Pinpoint the cell where the given text exists, returning its [x, y] midpoint coordinate. 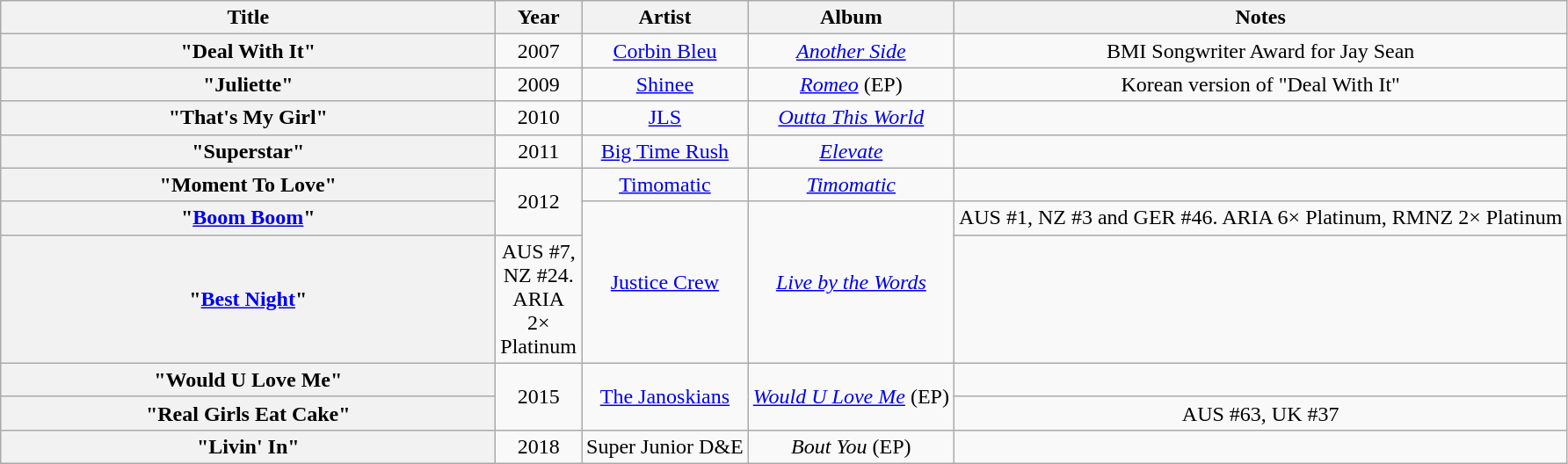
Title [248, 18]
Romeo (EP) [851, 84]
"Moment To Love" [248, 185]
Would U Love Me (EP) [851, 396]
Artist [665, 18]
AUS #63, UK #37 [1260, 413]
Elevate [851, 151]
"Deal With It" [248, 51]
2012 [539, 201]
Corbin Bleu [665, 51]
Album [851, 18]
2009 [539, 84]
"Boom Boom" [248, 218]
Live by the Words [851, 282]
"That's My Girl" [248, 118]
Outta This World [851, 118]
Korean version of "Deal With It" [1260, 84]
2011 [539, 151]
The Janoskians [665, 396]
"Juliette" [248, 84]
"Real Girls Eat Cake" [248, 413]
Another Side [851, 51]
Shinee [665, 84]
"Livin' In" [248, 446]
AUS #1, NZ #3 and GER #46. ARIA 6× Platinum, RMNZ 2× Platinum [1260, 218]
2015 [539, 396]
2018 [539, 446]
Year [539, 18]
"Best Night" [248, 299]
2007 [539, 51]
Big Time Rush [665, 151]
JLS [665, 118]
Notes [1260, 18]
2010 [539, 118]
Bout You (EP) [851, 446]
Justice Crew [665, 282]
BMI Songwriter Award for Jay Sean [1260, 51]
AUS #7, NZ #24. ARIA 2× Platinum [539, 299]
"Superstar" [248, 151]
"Would U Love Me" [248, 380]
Super Junior D&E [665, 446]
